Search for the cell housing the specified text and yield its (x, y) center coordinate. 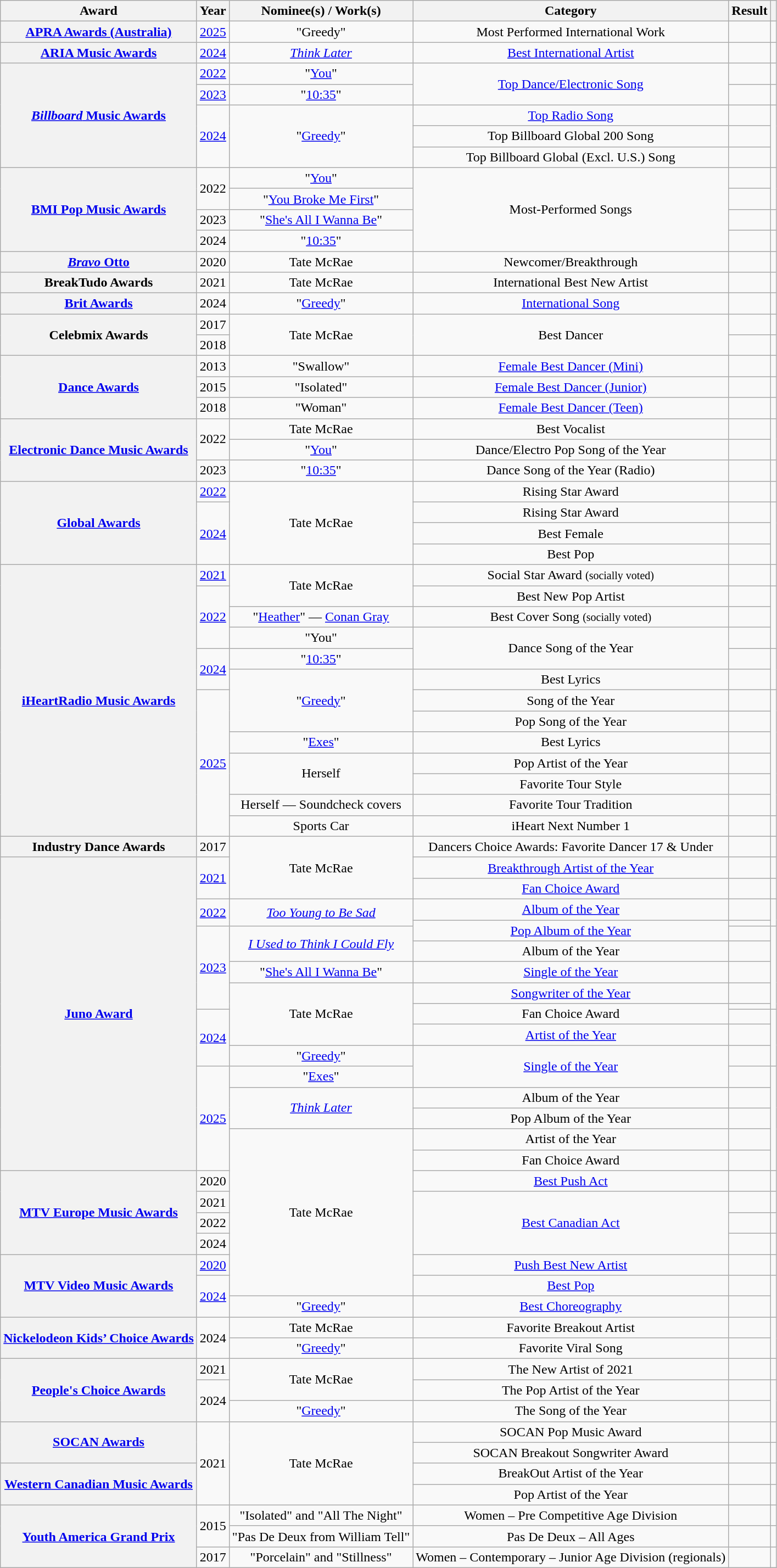
Dancers Choice Awards: Favorite Dancer 17 & Under (571, 847)
2013 (213, 366)
Celebmix Awards (99, 335)
Too Young to Be Sad (321, 912)
Breakthrough Artist of the Year (571, 867)
Top Radio Song (571, 115)
"You Broke Me First" (321, 199)
Best Canadian Act (571, 1223)
Pas De Deux – All Ages (571, 1536)
Category (571, 11)
SOCAN Breakout Songwriter Award (571, 1453)
BreakTudo Awards (99, 283)
APRA Awards (Australia) (99, 32)
Herself — Soundcheck covers (321, 805)
Billboard Music Awards (99, 115)
Pop Song of the Year (571, 721)
International Best New Artist (571, 283)
Electronic Dance Music Awards (99, 450)
Best New Pop Artist (571, 596)
Female Best Dancer (Mini) (571, 366)
I Used to Think I Could Fly (321, 944)
Female Best Dancer (Teen) (571, 408)
Result (750, 11)
Women – Pre Competitive Age Division (571, 1515)
Dance/Electro Pop Song of the Year (571, 450)
Dance Awards (99, 387)
MTV Video Music Awards (99, 1285)
MTV Europe Music Awards (99, 1212)
"Woman" (321, 408)
Industry Dance Awards (99, 847)
Songwriter of the Year (571, 993)
Newcomer/Breakthrough (571, 262)
Best Female (571, 533)
The Song of the Year (571, 1411)
Best International Artist (571, 53)
Best Push Act (571, 1181)
"Swallow" (321, 366)
"Porcelain" and "Stillness" (321, 1557)
Most-Performed Songs (571, 209)
Social Star Award (socially voted) (571, 575)
SOCAN Pop Music Award (571, 1432)
Push Best New Artist (571, 1264)
Youth America Grand Prix (99, 1536)
SOCAN Awards (99, 1442)
ARIA Music Awards (99, 53)
People's Choice Awards (99, 1390)
Nickelodeon Kids’ Choice Awards (99, 1338)
Most Performed International Work (571, 32)
Sports Car (321, 826)
Top Billboard Global 200 Song (571, 136)
The Pop Artist of the Year (571, 1390)
Female Best Dancer (Junior) (571, 387)
Dance Song of the Year (Radio) (571, 471)
BreakOut Artist of the Year (571, 1474)
"Pas De Deux from William Tell" (321, 1536)
Year (213, 11)
iHeartRadio Music Awards (99, 701)
BMI Pop Music Awards (99, 209)
Favorite Tour Style (571, 784)
Best Vocalist (571, 429)
Favorite Tour Tradition (571, 805)
Award (99, 11)
"Isolated" and "All The Night" (321, 1515)
International Song (571, 304)
Bravo Otto (99, 262)
Song of the Year (571, 701)
Top Dance/Electronic Song (571, 84)
Best Cover Song (socially voted) (571, 617)
Global Awards (99, 523)
Favorite Breakout Artist (571, 1328)
iHeart Next Number 1 (571, 826)
"Isolated" (321, 387)
"Heather" — Conan Gray (321, 617)
Top Billboard Global (Excl. U.S.) Song (571, 157)
Favorite Viral Song (571, 1348)
The New Artist of 2021 (571, 1369)
Herself (321, 774)
Juno Award (99, 1013)
Best Dancer (571, 335)
Nominee(s) / Work(s) (321, 11)
Brit Awards (99, 304)
Best Choreography (571, 1307)
Western Canadian Music Awards (99, 1484)
Dance Song of the Year (571, 648)
Women – Contemporary – Junior Age Division (regionals) (571, 1557)
